Provide the [x, y] coordinate of the cell's center where the given text is located.  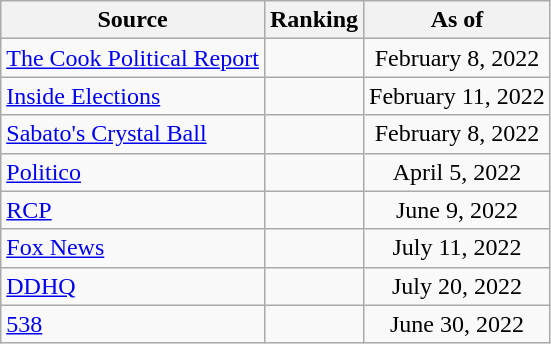
June 30, 2022 [458, 324]
Inside Elections [133, 96]
July 11, 2022 [458, 248]
February 11, 2022 [458, 96]
Sabato's Crystal Ball [133, 134]
April 5, 2022 [458, 172]
Ranking [314, 20]
As of [458, 20]
538 [133, 324]
DDHQ [133, 286]
RCP [133, 210]
July 20, 2022 [458, 286]
Source [133, 20]
Fox News [133, 248]
The Cook Political Report [133, 58]
Politico [133, 172]
June 9, 2022 [458, 210]
